Return the [X, Y] coordinate for the center point of the cell that contains the specified text.  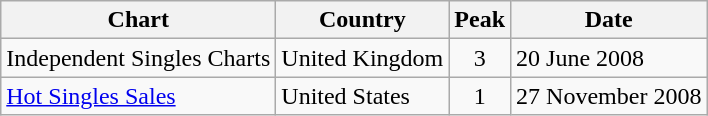
1 [480, 96]
Chart [138, 20]
20 June 2008 [609, 58]
Hot Singles Sales [138, 96]
Peak [480, 20]
Country [362, 20]
3 [480, 58]
United Kingdom [362, 58]
Independent Singles Charts [138, 58]
United States [362, 96]
27 November 2008 [609, 96]
Date [609, 20]
